Scan for the cell matching the given text and deliver its [x, y] coordinate at center. 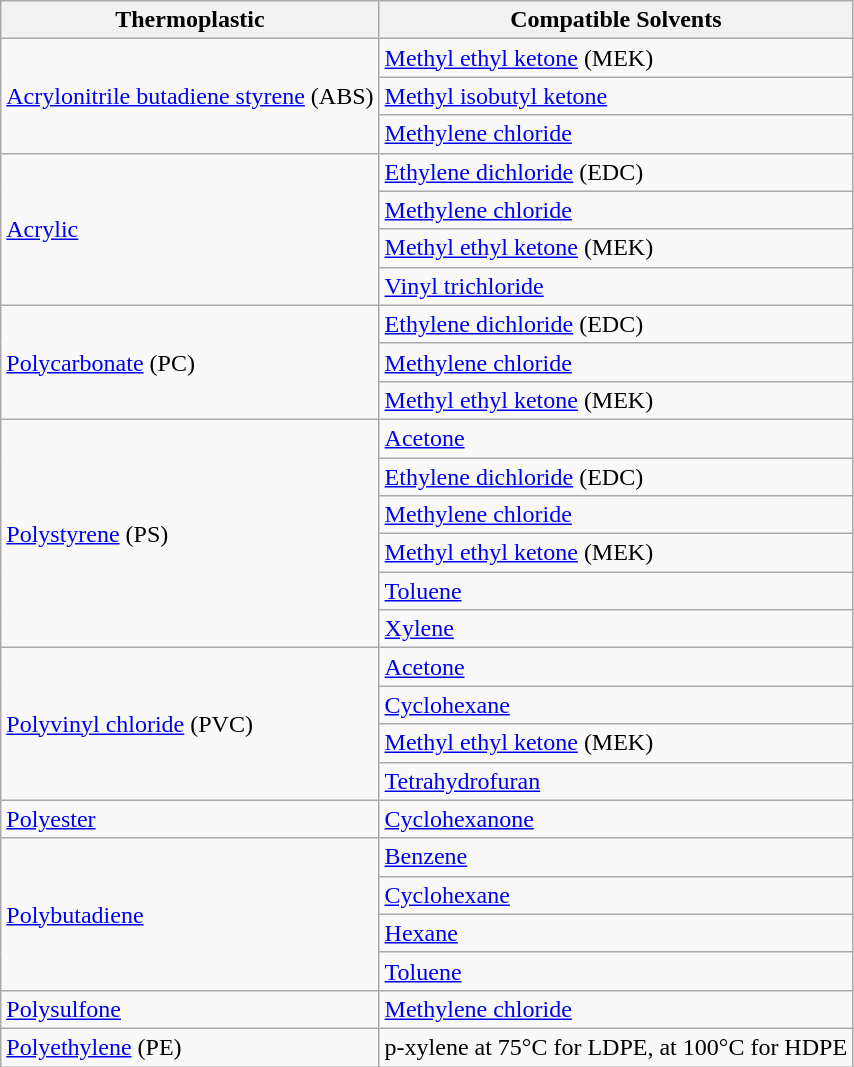
Polyvinyl chloride (PVC) [190, 724]
Cyclohexanone [616, 819]
Polycarbonate (PC) [190, 362]
Tetrahydrofuran [616, 781]
Methyl isobutyl ketone [616, 96]
Benzene [616, 857]
Polystyrene (PS) [190, 533]
Vinyl trichloride [616, 286]
Polyester [190, 819]
Compatible Solvents [616, 20]
p-xylene at 75°C for LDPE, at 100°C for HDPE [616, 1047]
Polyethylene (PE) [190, 1047]
Acrylic [190, 229]
Acrylonitrile butadiene styrene (ABS) [190, 96]
Thermoplastic [190, 20]
Hexane [616, 933]
Polybutadiene [190, 914]
Xylene [616, 629]
Polysulfone [190, 1009]
